Output the [x, y] coordinate of the center of the cell containing the given text.  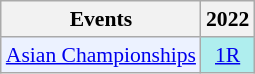
Events [101, 19]
2022 [228, 19]
1R [228, 55]
Asian Championships [101, 55]
